Provide the (x, y) coordinate of the cell's center where the given text is located.  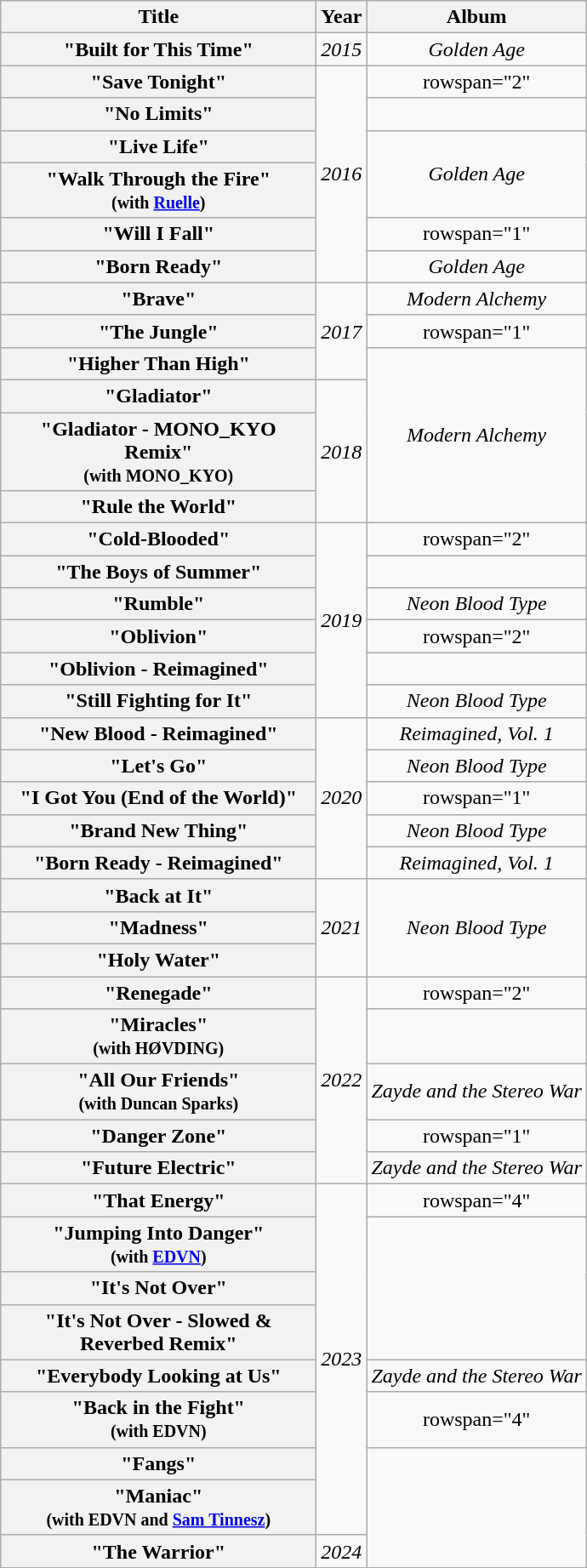
2020 (342, 798)
Album (476, 17)
"Cold-Blooded" (158, 539)
"Maniac"(with EDVN and Sam Tinnesz) (158, 1508)
"It's Not Over - Slowed & Reverbed Remix" (158, 1332)
2019 (342, 620)
Year (342, 17)
"Rumble" (158, 604)
"I Got You (End of the World)" (158, 798)
"No Limits" (158, 114)
"That Energy" (158, 1200)
"Born Ready - Reimagined" (158, 863)
"New Blood - Reimagined" (158, 733)
"Still Fighting for It" (158, 701)
"Danger Zone" (158, 1136)
"Let's Go" (158, 766)
"It's Not Over" (158, 1288)
"Fangs" (158, 1463)
"Holy Water" (158, 960)
"Built for This Time" (158, 49)
"Jumping Into Danger"(with EDVN) (158, 1244)
2023 (342, 1360)
"Miracles"(with HØVDING) (158, 1036)
"Gladiator" (158, 396)
"Oblivion" (158, 636)
"Rule the World" (158, 507)
"All Our Friends"(with Duncan Sparks) (158, 1092)
2022 (342, 1080)
Title (158, 17)
"Higher Than High" (158, 363)
"Back in the Fight"(with EDVN) (158, 1419)
"Live Life" (158, 146)
2024 (342, 1551)
"Will I Fall" (158, 234)
2021 (342, 927)
"Gladiator - MONO_KYO Remix"(with MONO_KYO) (158, 451)
"The Warrior" (158, 1551)
2018 (342, 451)
"Back at It" (158, 895)
"Everybody Looking at Us" (158, 1376)
"Brand New Thing" (158, 830)
2015 (342, 49)
2017 (342, 331)
"Renegade" (158, 993)
"The Boys of Summer" (158, 572)
"Future Electric" (158, 1168)
"The Jungle" (158, 331)
"Oblivion - Reimagined" (158, 669)
"Save Tonight" (158, 82)
"Madness" (158, 927)
"Walk Through the Fire"(with Ruelle) (158, 191)
"Brave" (158, 299)
"Born Ready" (158, 266)
2016 (342, 174)
